Find where the given text appears and provide that cell's center as [x, y] coordinate. 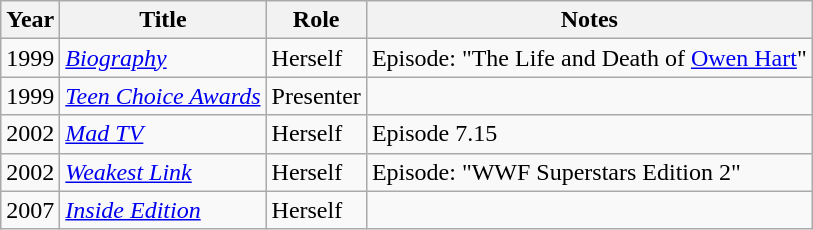
Inside Edition [163, 210]
Year [30, 20]
Episode: "The Life and Death of Owen Hart" [589, 58]
Weakest Link [163, 172]
Teen Choice Awards [163, 96]
Presenter [316, 96]
Episode 7.15 [589, 134]
Title [163, 20]
2007 [30, 210]
Mad TV [163, 134]
Notes [589, 20]
Role [316, 20]
Episode: "WWF Superstars Edition 2" [589, 172]
Biography [163, 58]
